Capture the cell that displays the provided text and extract its [x, y] central coordinate. 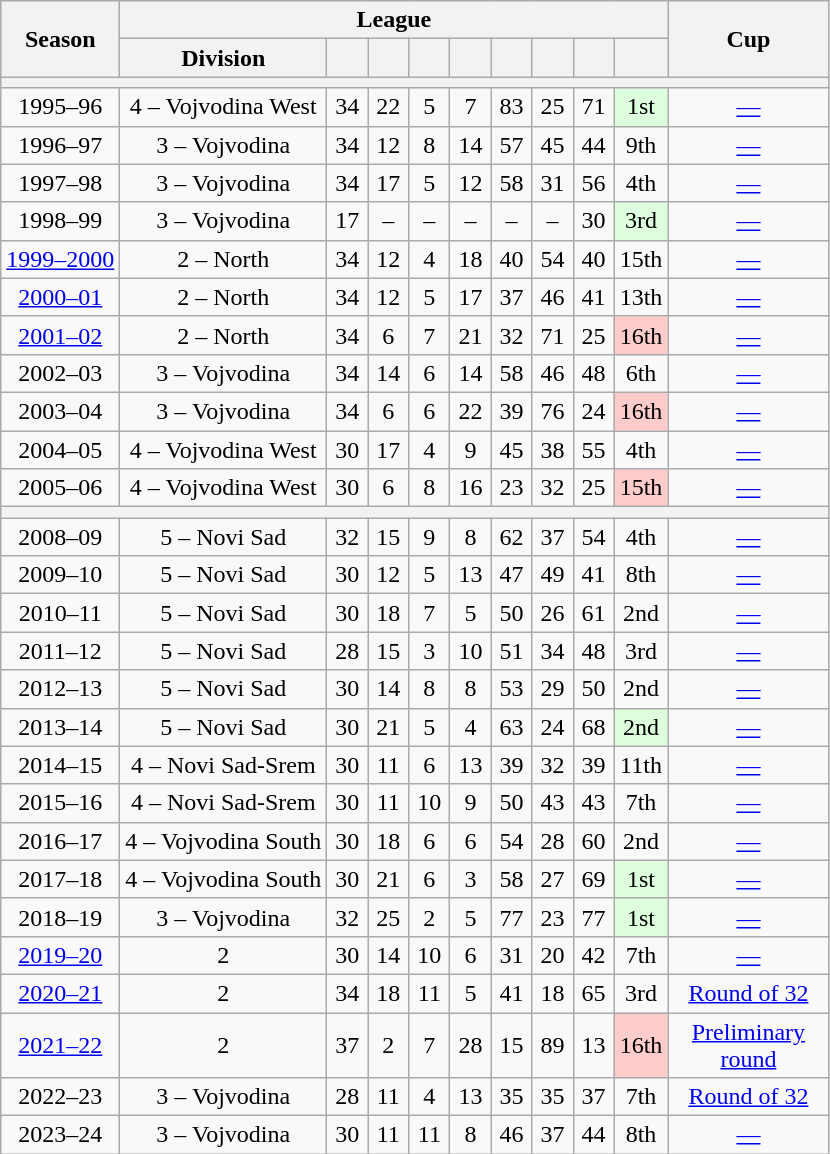
2000–01 [60, 297]
2022–23 [60, 1097]
1999–2000 [60, 259]
2009–10 [60, 575]
60 [594, 841]
89 [552, 1044]
55 [594, 449]
62 [512, 537]
9th [641, 145]
42 [594, 955]
76 [552, 411]
2017–18 [60, 879]
26 [552, 613]
27 [552, 879]
2010–11 [60, 613]
2004–05 [60, 449]
Cup [748, 39]
20 [552, 955]
56 [594, 183]
2013–14 [60, 727]
1995–96 [60, 107]
2014–15 [60, 765]
2008–09 [60, 537]
2002–03 [60, 373]
2011–12 [60, 651]
League [394, 20]
2015–16 [60, 803]
16 [470, 488]
69 [594, 879]
2001–02 [60, 335]
57 [512, 145]
2018–19 [60, 917]
2003–04 [60, 411]
2019–20 [60, 955]
38 [552, 449]
2021–22 [60, 1044]
53 [512, 689]
1998–99 [60, 221]
Preliminary round [748, 1044]
49 [552, 575]
65 [594, 993]
2020–21 [60, 993]
2023–24 [60, 1135]
83 [512, 107]
47 [512, 575]
61 [594, 613]
2012–13 [60, 689]
63 [512, 727]
Season [60, 39]
1996–97 [60, 145]
2016–17 [60, 841]
51 [512, 651]
29 [552, 689]
6th [641, 373]
68 [594, 727]
11th [641, 765]
13th [641, 297]
2005–06 [60, 488]
Division [224, 58]
1997–98 [60, 183]
